Find where the given text appears and provide that cell's center as (X, Y) coordinate. 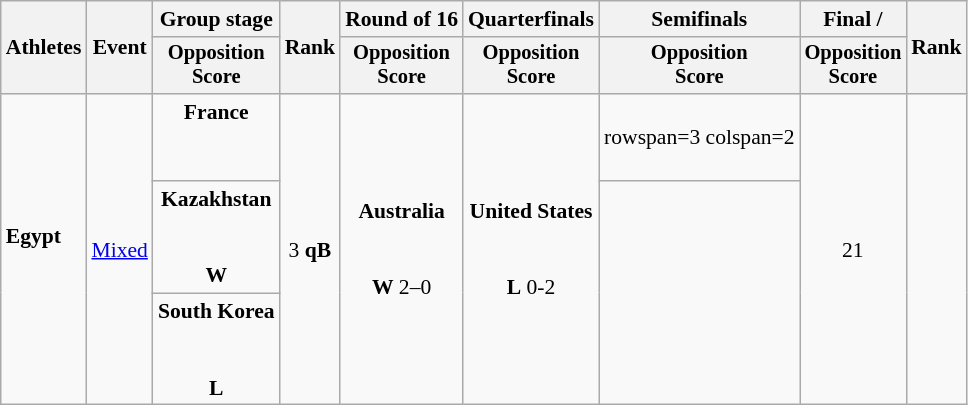
Group stage (216, 19)
France (216, 138)
Mixed (119, 250)
rowspan=3 colspan=2 (700, 138)
Event (119, 48)
Egypt (44, 250)
21 (854, 250)
South KoreaL (216, 349)
KazakhstanW (216, 237)
United StatesL 0-2 (531, 250)
Athletes (44, 48)
Round of 16 (402, 19)
3 qB (310, 250)
Quarterfinals (531, 19)
Final / (854, 19)
Semifinals (700, 19)
AustraliaW 2–0 (402, 250)
